Return the (X, Y) coordinate for the center point of the cell that contains the specified text.  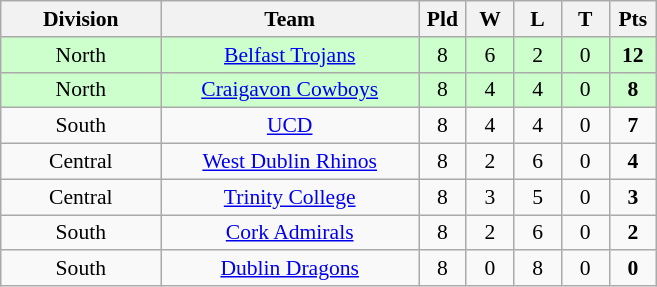
7 (633, 126)
UCD (290, 126)
West Dublin Rhinos (290, 162)
Team (290, 19)
Division (81, 19)
Belfast Trojans (290, 55)
Dublin Dragons (290, 269)
12 (633, 55)
Cork Admirals (290, 233)
T (585, 19)
Pld (442, 19)
Pts (633, 19)
W (490, 19)
L (538, 19)
Craigavon Cowboys (290, 90)
5 (538, 197)
Trinity College (290, 197)
